Find where the given text appears and provide that cell's center as [X, Y] coordinate. 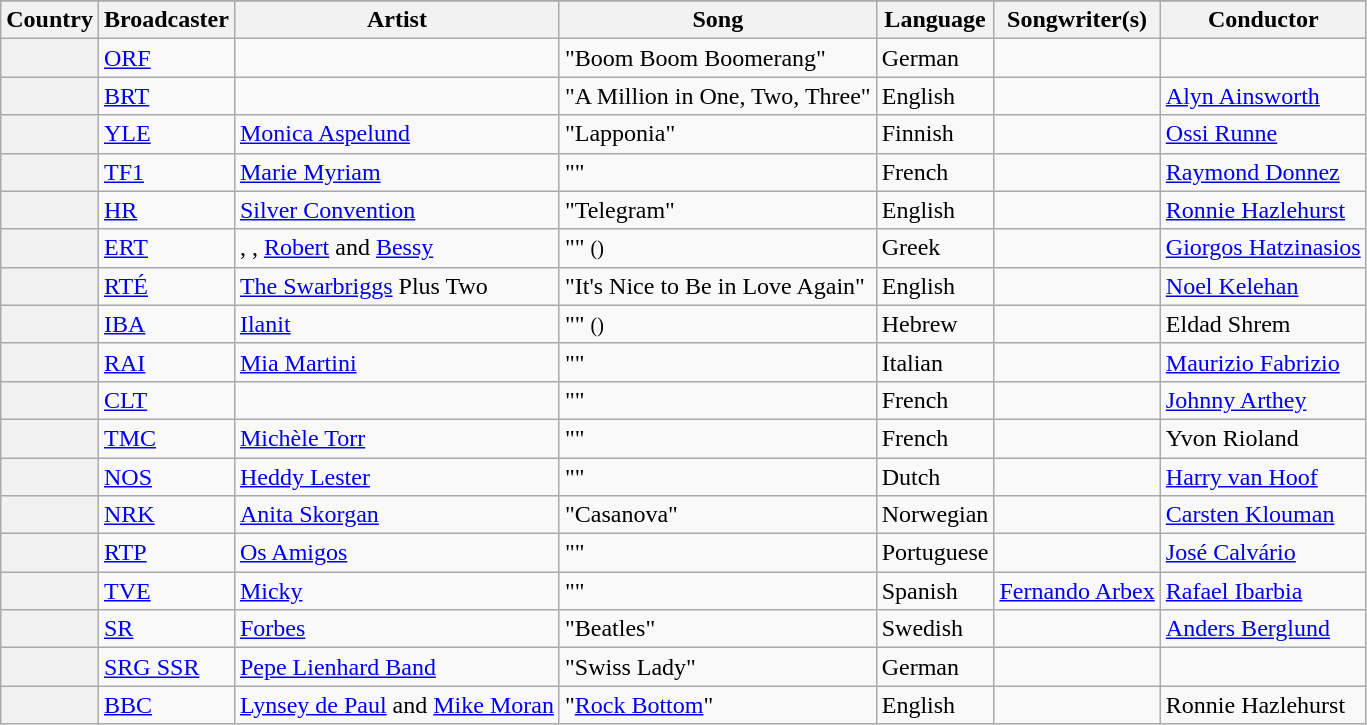
BBC [166, 705]
Artist [396, 20]
Noel Kelehan [1263, 286]
Johnny Arthey [1263, 400]
Conductor [1263, 20]
Pepe Lienhard Band [396, 667]
Alyn Ainsworth [1263, 96]
TMC [166, 438]
Rafael Ibarbia [1263, 591]
Norwegian [935, 515]
Dutch [935, 477]
Spanish [935, 591]
Swedish [935, 629]
Eldad Shrem [1263, 324]
"A Million in One, Two, Three" [718, 96]
HR [166, 210]
Yvon Rioland [1263, 438]
Song [718, 20]
The Swarbriggs Plus Two [396, 286]
Greek [935, 248]
RAI [166, 362]
José Calvário [1263, 553]
Silver Convention [396, 210]
Broadcaster [166, 20]
Maurizio Fabrizio [1263, 362]
Micky [396, 591]
YLE [166, 134]
Michèle Torr [396, 438]
Carsten Klouman [1263, 515]
Language [935, 20]
Anders Berglund [1263, 629]
RTÉ [166, 286]
ORF [166, 58]
"Swiss Lady" [718, 667]
NOS [166, 477]
NRK [166, 515]
Mia Martini [396, 362]
ERT [166, 248]
Monica Aspelund [396, 134]
Songwriter(s) [1077, 20]
"Boom Boom Boomerang" [718, 58]
Marie Myriam [396, 172]
Harry van Hoof [1263, 477]
"Telegram" [718, 210]
Hebrew [935, 324]
Portuguese [935, 553]
"Lapponia" [718, 134]
Anita Skorgan [396, 515]
Giorgos Hatzinasios [1263, 248]
SRG SSR [166, 667]
BRT [166, 96]
TF1 [166, 172]
"Rock Bottom" [718, 705]
CLT [166, 400]
"It's Nice to Be in Love Again" [718, 286]
"Beatles" [718, 629]
Finnish [935, 134]
Heddy Lester [396, 477]
Os Amigos [396, 553]
Lynsey de Paul and Mike Moran [396, 705]
Italian [935, 362]
Ilanit [396, 324]
Country [50, 20]
IBA [166, 324]
RTP [166, 553]
TVE [166, 591]
"Casanova" [718, 515]
Fernando Arbex [1077, 591]
SR [166, 629]
Ossi Runne [1263, 134]
, , Robert and Bessy [396, 248]
Raymond Donnez [1263, 172]
Forbes [396, 629]
